For the text-containing cell, return its midpoint in [X, Y] coordinate format. 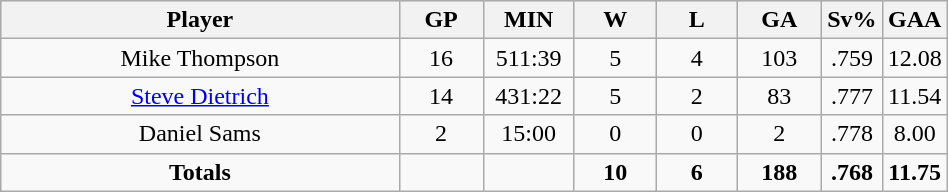
83 [780, 96]
.768 [852, 172]
.759 [852, 58]
16 [441, 58]
188 [780, 172]
8.00 [914, 134]
Mike Thompson [200, 58]
MIN [528, 20]
14 [441, 96]
GP [441, 20]
511:39 [528, 58]
Totals [200, 172]
Steve Dietrich [200, 96]
GAA [914, 20]
Player [200, 20]
6 [696, 172]
.777 [852, 96]
GA [780, 20]
12.08 [914, 58]
.778 [852, 134]
Daniel Sams [200, 134]
W [615, 20]
L [696, 20]
103 [780, 58]
11.54 [914, 96]
15:00 [528, 134]
Sv% [852, 20]
11.75 [914, 172]
10 [615, 172]
431:22 [528, 96]
4 [696, 58]
